Detect which cell encompasses the target text, then output its [X, Y] center coordinate. 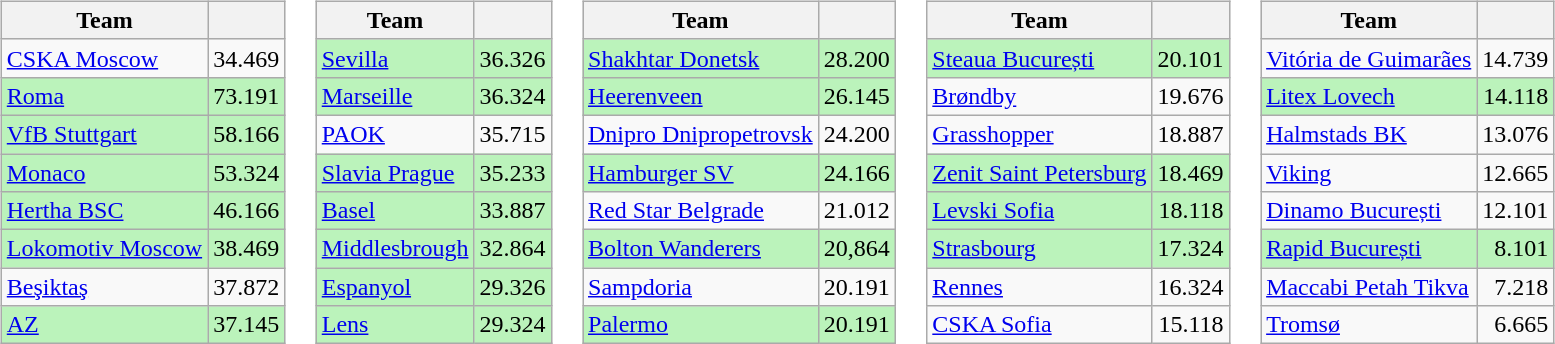
Bolton Wanderers [700, 249]
CSKA Sofia [1040, 325]
Brøndby [1040, 96]
Zenit Saint Petersburg [1040, 173]
8.101 [1516, 249]
46.166 [246, 211]
24.200 [856, 134]
14.118 [1516, 96]
Espanyol [395, 287]
20.101 [1190, 58]
CSKA Moscow [104, 58]
18.118 [1190, 211]
12.665 [1516, 173]
Middlesbrough [395, 249]
16.324 [1190, 287]
6.665 [1516, 325]
Palermo [700, 325]
35.233 [512, 173]
17.324 [1190, 249]
Shakhtar Donetsk [700, 58]
Sevilla [395, 58]
PAOK [395, 134]
24.166 [856, 173]
18.887 [1190, 134]
Marseille [395, 96]
Litex Lovech [1369, 96]
Basel [395, 211]
Steaua București [1040, 58]
29.324 [512, 325]
Grasshopper [1040, 134]
VfB Stuttgart [104, 134]
Halmstads BK [1369, 134]
34.469 [246, 58]
Rapid București [1369, 249]
29.326 [512, 287]
Viking [1369, 173]
38.469 [246, 249]
73.191 [246, 96]
Vitória de Guimarães [1369, 58]
14.739 [1516, 58]
Red Star Belgrade [700, 211]
Heerenveen [700, 96]
35.715 [512, 134]
12.101 [1516, 211]
Lokomotiv Moscow [104, 249]
Roma [104, 96]
15.118 [1190, 325]
53.324 [246, 173]
Tromsø [1369, 325]
26.145 [856, 96]
37.872 [246, 287]
Maccabi Petah Tikva [1369, 287]
7.218 [1516, 287]
13.076 [1516, 134]
Dinamo București [1369, 211]
36.326 [512, 58]
28.200 [856, 58]
Monaco [104, 173]
Slavia Prague [395, 173]
Dnipro Dnipropetrovsk [700, 134]
36.324 [512, 96]
Hertha BSC [104, 211]
21.012 [856, 211]
18.469 [1190, 173]
Sampdoria [700, 287]
32.864 [512, 249]
Beşiktaş [104, 287]
Lens [395, 325]
Strasbourg [1040, 249]
Hamburger SV [700, 173]
58.166 [246, 134]
19.676 [1190, 96]
20,864 [856, 249]
37.145 [246, 325]
AZ [104, 325]
33.887 [512, 211]
Levski Sofia [1040, 211]
Rennes [1040, 287]
